Pinpoint the cell where the given text exists, returning its [X, Y] midpoint coordinate. 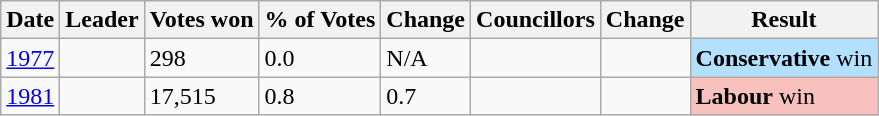
0.8 [320, 96]
0.7 [426, 96]
1981 [30, 96]
Conservative win [784, 58]
Votes won [202, 20]
% of Votes [320, 20]
N/A [426, 58]
17,515 [202, 96]
Result [784, 20]
1977 [30, 58]
Councillors [536, 20]
298 [202, 58]
Date [30, 20]
Leader [102, 20]
0.0 [320, 58]
Labour win [784, 96]
